For the text-containing cell, return its midpoint in (x, y) coordinate format. 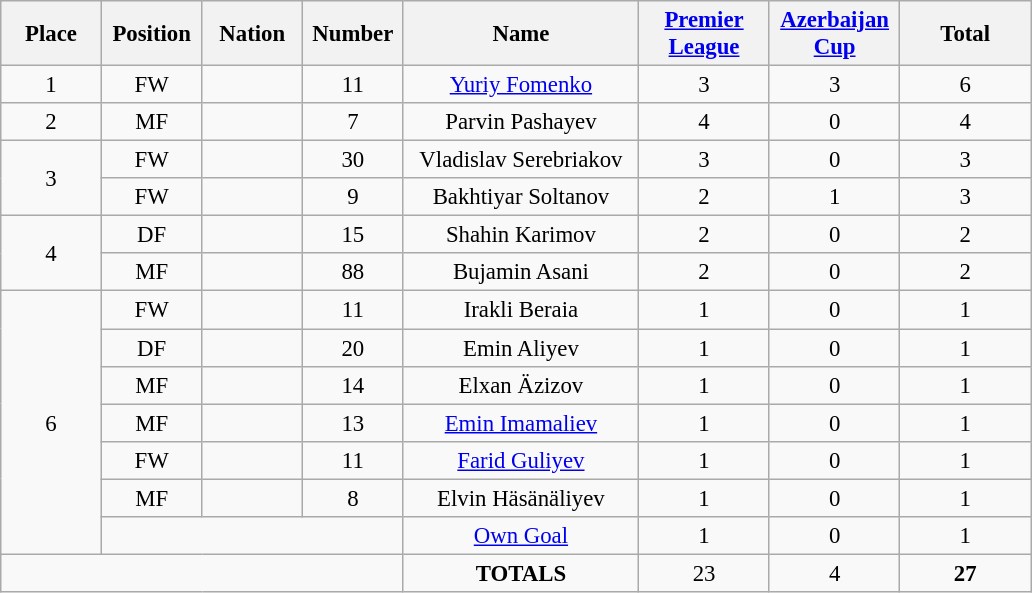
Shahin Karimov (521, 235)
23 (704, 573)
Emin Imamaliev (521, 423)
8 (354, 498)
27 (966, 573)
9 (354, 197)
Parvin Pashayev (521, 122)
Position (152, 34)
30 (354, 160)
20 (354, 348)
Emin Aliyev (521, 348)
Yuriy Fomenko (521, 85)
Azerbaijan Cup (834, 34)
Number (354, 34)
7 (354, 122)
Own Goal (521, 536)
Bujamin Asani (521, 273)
Total (966, 34)
Name (521, 34)
Elvin Häsänäliyev (521, 498)
Irakli Beraia (521, 310)
Bakhtiyar Soltanov (521, 197)
14 (354, 385)
13 (354, 423)
88 (354, 273)
Nation (252, 34)
Farid Guliyev (521, 460)
TOTALS (521, 573)
15 (354, 235)
Premier League (704, 34)
Elxan Äzizov (521, 385)
Place (52, 34)
Vladislav Serebriakov (521, 160)
